Locate the cell with the specified text and output its (X, Y) center coordinate. 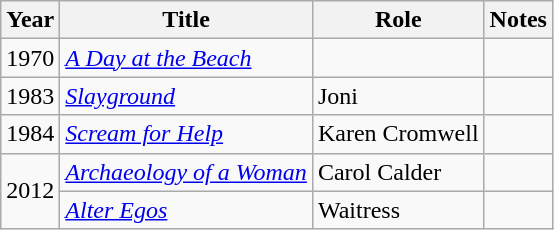
Archaeology of a Woman (186, 172)
2012 (30, 191)
Alter Egos (186, 210)
1983 (30, 96)
Scream for Help (186, 134)
A Day at the Beach (186, 58)
1970 (30, 58)
Year (30, 20)
Role (398, 20)
Slayground (186, 96)
Carol Calder (398, 172)
1984 (30, 134)
Karen Cromwell (398, 134)
Notes (518, 20)
Title (186, 20)
Joni (398, 96)
Waitress (398, 210)
